Search for the cell housing the specified text and yield its (x, y) center coordinate. 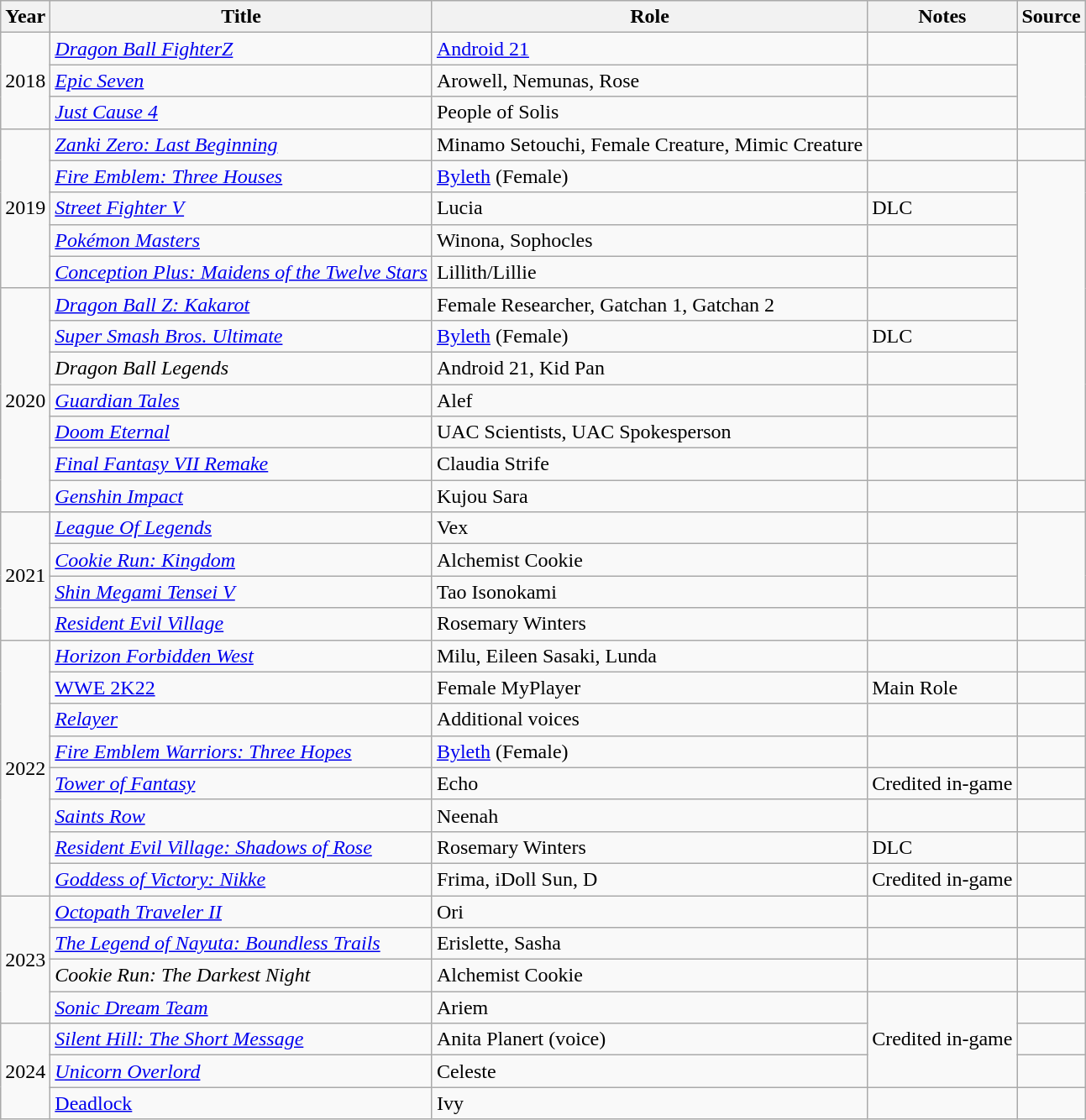
WWE 2K22 (242, 688)
Role (649, 17)
Dragon Ball Z: Kakarot (242, 304)
Claudia Strife (649, 464)
Lillith/Lillie (649, 272)
Source (1052, 17)
Milu, Eileen Sasaki, Lunda (649, 656)
Silent Hill: The Short Message (242, 1039)
Sonic Dream Team (242, 1007)
Neenah (649, 815)
Epic Seven (242, 81)
Kujou Sara (649, 496)
Arowell, Nemunas, Rose (649, 81)
Minamo Setouchi, Female Creature, Mimic Creature (649, 144)
Lucia (649, 208)
Ariem (649, 1007)
2021 (25, 576)
Tao Isonokami (649, 592)
2024 (25, 1071)
Unicorn Overlord (242, 1071)
Super Smash Bros. Ultimate (242, 336)
Fire Emblem: Three Houses (242, 176)
Saints Row (242, 815)
Octopath Traveler II (242, 911)
Resident Evil Village: Shadows of Rose (242, 847)
Cookie Run: Kingdom (242, 560)
Doom Eternal (242, 432)
2019 (25, 208)
Additional voices (649, 720)
Echo (649, 783)
Alef (649, 400)
Frima, iDoll Sun, D (649, 879)
Conception Plus: Maidens of the Twelve Stars (242, 272)
The Legend of Nayuta: Boundless Trails (242, 944)
Pokémon Masters (242, 240)
Cookie Run: The Darkest Night (242, 976)
Ori (649, 911)
Fire Emblem Warriors: Three Hopes (242, 751)
Deadlock (242, 1103)
Resident Evil Village (242, 624)
Relayer (242, 720)
Anita Planert (voice) (649, 1039)
Genshin Impact (242, 496)
Shin Megami Tensei V (242, 592)
Tower of Fantasy (242, 783)
Title (242, 17)
Dragon Ball Legends (242, 368)
Notes (942, 17)
Final Fantasy VII Remake (242, 464)
2023 (25, 959)
Year (25, 17)
2018 (25, 81)
Goddess of Victory: Nikke (242, 879)
Zanki Zero: Last Beginning (242, 144)
2022 (25, 767)
Erislette, Sasha (649, 944)
Street Fighter V (242, 208)
Main Role (942, 688)
Horizon Forbidden West (242, 656)
People of Solis (649, 113)
Android 21, Kid Pan (649, 368)
Dragon Ball FighterZ (242, 49)
Android 21 (649, 49)
Celeste (649, 1071)
Guardian Tales (242, 400)
League Of Legends (242, 528)
2020 (25, 400)
Winona, Sophocles (649, 240)
Female MyPlayer (649, 688)
Female Researcher, Gatchan 1, Gatchan 2 (649, 304)
Just Cause 4 (242, 113)
Vex (649, 528)
UAC Scientists, UAC Spokesperson (649, 432)
Ivy (649, 1103)
